For the text-containing cell, return its midpoint in [X, Y] coordinate format. 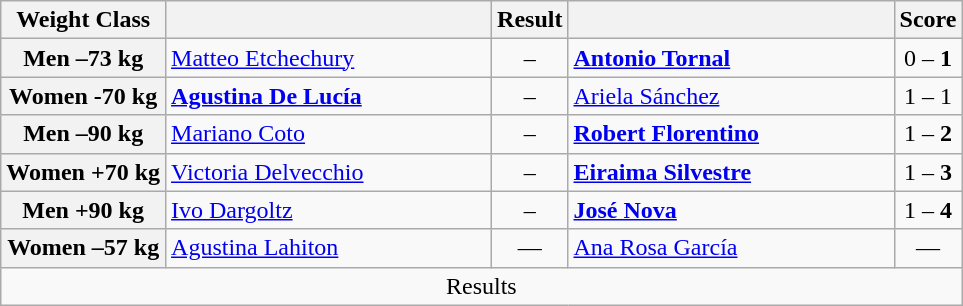
Robert Florentino [731, 134]
Weight Class [84, 20]
1 – 2 [928, 134]
Women +70 kg [84, 172]
Women -70 kg [84, 96]
Result [530, 20]
Victoria Delvecchio [329, 172]
Men +90 kg [84, 210]
Ana Rosa García [731, 248]
José Nova [731, 210]
Eiraima Silvestre [731, 172]
Men –73 kg [84, 58]
Agustina De Lucía [329, 96]
1 – 3 [928, 172]
Score [928, 20]
1 – 4 [928, 210]
Women –57 kg [84, 248]
Antonio Tornal [731, 58]
Results [482, 286]
0 – 1 [928, 58]
Men –90 kg [84, 134]
Ivo Dargoltz [329, 210]
1 – 1 [928, 96]
Agustina Lahiton [329, 248]
Ariela Sánchez [731, 96]
Mariano Coto [329, 134]
Matteo Etchechury [329, 58]
